Locate the cell with the specified text and output its (X, Y) center coordinate. 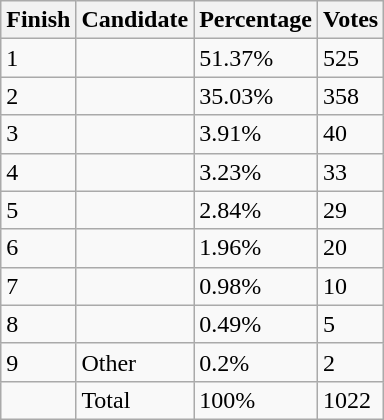
0.2% (256, 362)
Other (135, 362)
1.96% (256, 248)
35.03% (256, 96)
3.91% (256, 134)
1022 (350, 400)
Total (135, 400)
3 (38, 134)
40 (350, 134)
Finish (38, 20)
0.49% (256, 324)
29 (350, 210)
358 (350, 96)
1 (38, 58)
2.84% (256, 210)
20 (350, 248)
3.23% (256, 172)
Candidate (135, 20)
0.98% (256, 286)
33 (350, 172)
51.37% (256, 58)
6 (38, 248)
Votes (350, 20)
Percentage (256, 20)
9 (38, 362)
100% (256, 400)
8 (38, 324)
4 (38, 172)
7 (38, 286)
10 (350, 286)
525 (350, 58)
